Return (x, y) of the center of cell containing provided text 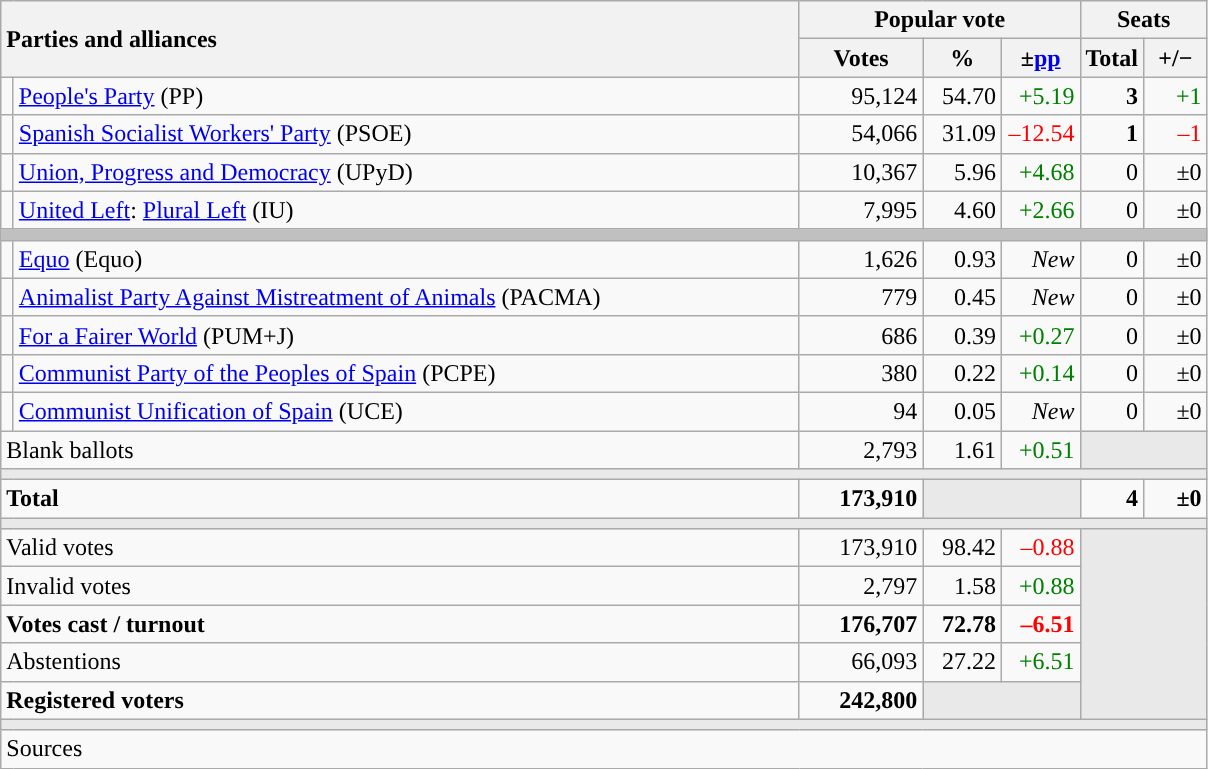
1 (1112, 134)
Equo (Equo) (406, 259)
0.39 (962, 335)
31.09 (962, 134)
For a Fairer World (PUM+J) (406, 335)
686 (861, 335)
Blank ballots (400, 449)
Union, Progress and Democracy (UPyD) (406, 172)
54.70 (962, 96)
+/− (1176, 58)
Animalist Party Against Mistreatment of Animals (PACMA) (406, 297)
+1 (1176, 96)
+0.88 (1040, 586)
54,066 (861, 134)
0.93 (962, 259)
380 (861, 373)
People's Party (PP) (406, 96)
Abstentions (400, 662)
0.22 (962, 373)
% (962, 58)
1.58 (962, 586)
United Left: Plural Left (IU) (406, 210)
Votes cast / turnout (400, 624)
Seats (1144, 20)
4 (1112, 499)
3 (1112, 96)
176,707 (861, 624)
98.42 (962, 548)
±pp (1040, 58)
779 (861, 297)
–12.54 (1040, 134)
0.45 (962, 297)
10,367 (861, 172)
1.61 (962, 449)
1,626 (861, 259)
72.78 (962, 624)
7,995 (861, 210)
4.60 (962, 210)
Communist Unification of Spain (UCE) (406, 411)
Parties and alliances (400, 39)
Popular vote (940, 20)
Spanish Socialist Workers' Party (PSOE) (406, 134)
94 (861, 411)
–1 (1176, 134)
2,797 (861, 586)
–6.51 (1040, 624)
2,793 (861, 449)
+6.51 (1040, 662)
66,093 (861, 662)
+5.19 (1040, 96)
–0.88 (1040, 548)
27.22 (962, 662)
5.96 (962, 172)
Communist Party of the Peoples of Spain (PCPE) (406, 373)
Registered voters (400, 700)
242,800 (861, 700)
0.05 (962, 411)
Invalid votes (400, 586)
+4.68 (1040, 172)
+2.66 (1040, 210)
+0.27 (1040, 335)
Valid votes (400, 548)
95,124 (861, 96)
+0.51 (1040, 449)
Sources (604, 749)
Votes (861, 58)
+0.14 (1040, 373)
